From the cell containing the given text, extract its center point as (x, y) coordinate. 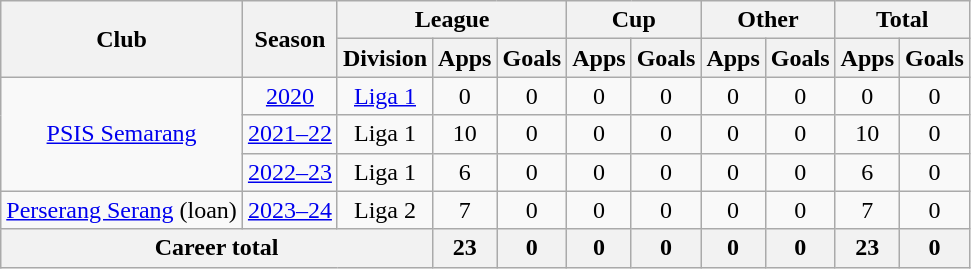
2023–24 (290, 210)
League (452, 20)
2022–23 (290, 172)
Career total (217, 248)
Club (122, 39)
PSIS Semarang (122, 134)
Division (384, 58)
Liga 2 (384, 210)
2021–22 (290, 134)
Season (290, 39)
Cup (634, 20)
Total (902, 20)
Other (768, 20)
2020 (290, 96)
Perserang Serang (loan) (122, 210)
